Pinpoint the cell where the given text exists, returning its [x, y] midpoint coordinate. 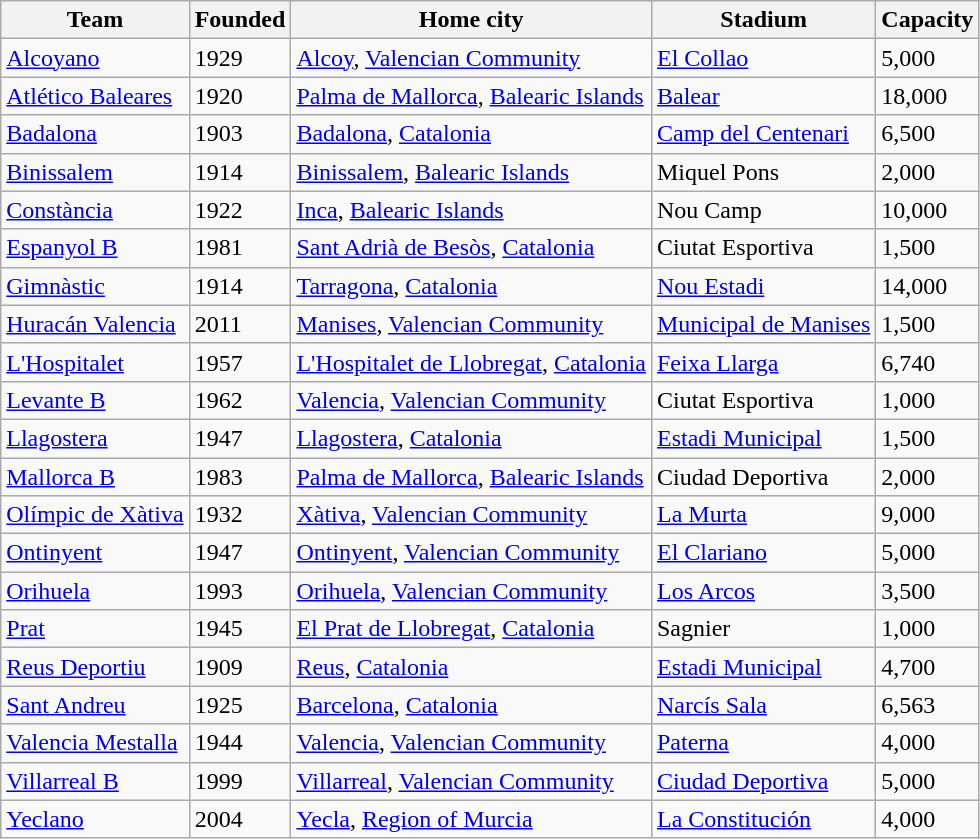
Paterna [763, 743]
Mallorca B [95, 477]
Municipal de Manises [763, 324]
Binissalem [95, 172]
1922 [240, 210]
Miquel Pons [763, 172]
La Constitución [763, 819]
Reus Deportiu [95, 667]
Espanyol B [95, 248]
14,000 [928, 286]
1920 [240, 96]
Feixa Llarga [763, 362]
Los Arcos [763, 591]
Manises, Valencian Community [472, 324]
1962 [240, 400]
3,500 [928, 591]
Xàtiva, Valencian Community [472, 515]
Orihuela, Valencian Community [472, 591]
Alcoy, Valencian Community [472, 58]
Balear [763, 96]
Yecla, Region of Murcia [472, 819]
2011 [240, 324]
Orihuela [95, 591]
1925 [240, 705]
Huracán Valencia [95, 324]
10,000 [928, 210]
Ontinyent, Valencian Community [472, 553]
1993 [240, 591]
Binissalem, Balearic Islands [472, 172]
Sant Andreu [95, 705]
Barcelona, Catalonia [472, 705]
Valencia Mestalla [95, 743]
Stadium [763, 20]
1945 [240, 629]
La Murta [763, 515]
Camp del Centenari [763, 134]
Atlético Baleares [95, 96]
El Prat de Llobregat, Catalonia [472, 629]
1999 [240, 781]
Badalona [95, 134]
Tarragona, Catalonia [472, 286]
1957 [240, 362]
9,000 [928, 515]
1981 [240, 248]
Yeclano [95, 819]
Nou Camp [763, 210]
Alcoyano [95, 58]
2004 [240, 819]
1929 [240, 58]
Villarreal B [95, 781]
4,700 [928, 667]
Founded [240, 20]
L'Hospitalet de Llobregat, Catalonia [472, 362]
Sagnier [763, 629]
1983 [240, 477]
1903 [240, 134]
Levante B [95, 400]
6,563 [928, 705]
El Clariano [763, 553]
Olímpic de Xàtiva [95, 515]
Villarreal, Valencian Community [472, 781]
Reus, Catalonia [472, 667]
Badalona, Catalonia [472, 134]
Team [95, 20]
Nou Estadi [763, 286]
Constància [95, 210]
El Collao [763, 58]
1944 [240, 743]
Gimnàstic [95, 286]
18,000 [928, 96]
6,500 [928, 134]
1932 [240, 515]
6,740 [928, 362]
Llagostera [95, 438]
Sant Adrià de Besòs, Catalonia [472, 248]
Llagostera, Catalonia [472, 438]
Ontinyent [95, 553]
1909 [240, 667]
Inca, Balearic Islands [472, 210]
Prat [95, 629]
Narcís Sala [763, 705]
L'Hospitalet [95, 362]
Home city [472, 20]
Capacity [928, 20]
